For the text-containing cell, return its midpoint in [X, Y] coordinate format. 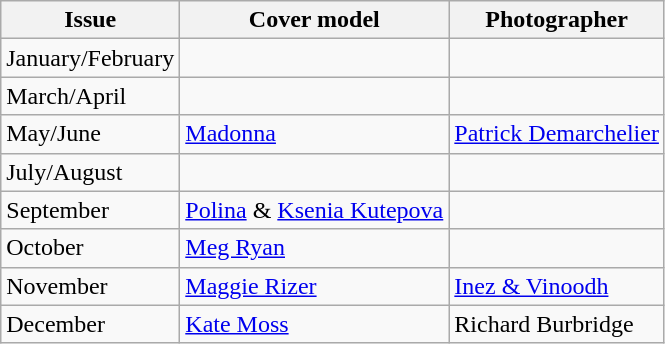
Inez & Vinoodh [557, 286]
Cover model [314, 20]
January/February [90, 58]
Richard Burbridge [557, 324]
Issue [90, 20]
December [90, 324]
Polina & Ksenia Kutepova [314, 210]
September [90, 210]
Patrick Demarchelier [557, 134]
November [90, 286]
Maggie Rizer [314, 286]
Meg Ryan [314, 248]
March/April [90, 96]
July/August [90, 172]
October [90, 248]
Photographer [557, 20]
May/June [90, 134]
Madonna [314, 134]
Kate Moss [314, 324]
